Find where the given text appears and provide that cell's center as [X, Y] coordinate. 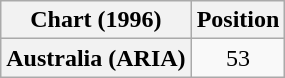
Position [238, 20]
Chart (1996) [96, 20]
Australia (ARIA) [96, 58]
53 [238, 58]
